Find where the given text appears and provide that cell's center as [x, y] coordinate. 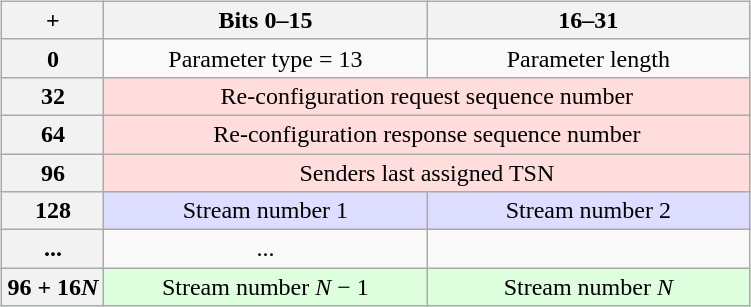
32 [53, 96]
64 [53, 134]
Re-configuration response sequence number [427, 134]
96 + 16N [53, 287]
Stream number 2 [588, 211]
Parameter type = 13 [266, 58]
Stream number N [588, 287]
0 [53, 58]
Stream number 1 [266, 211]
Bits 0–15 [266, 20]
Stream number N − 1 [266, 287]
Parameter length [588, 58]
128 [53, 211]
Senders last assigned TSN [427, 173]
+ [53, 20]
16–31 [588, 20]
Re-configuration request sequence number [427, 96]
96 [53, 173]
